Provide the [X, Y] coordinate of the cell's center where the given text is located.  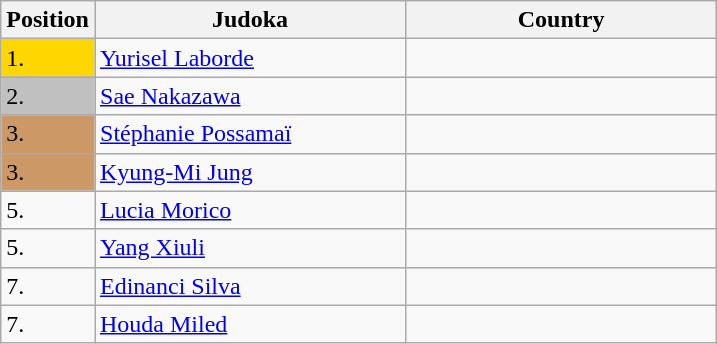
Yurisel Laborde [250, 58]
Stéphanie Possamaï [250, 134]
Judoka [250, 20]
Yang Xiuli [250, 248]
1. [48, 58]
Lucia Morico [250, 210]
2. [48, 96]
Country [562, 20]
Houda Miled [250, 324]
Kyung-Mi Jung [250, 172]
Position [48, 20]
Sae Nakazawa [250, 96]
Edinanci Silva [250, 286]
